Determine the [X, Y] coordinate at the center of the cell enclosing the given text.  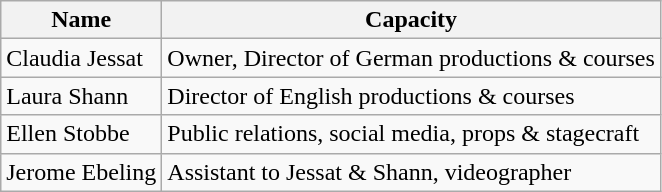
Capacity [412, 20]
Laura Shann [82, 96]
Jerome Ebeling [82, 172]
Director of English productions & courses [412, 96]
Assistant to Jessat & Shann, videographer [412, 172]
Claudia Jessat [82, 58]
Owner, Director of German productions & courses [412, 58]
Name [82, 20]
Ellen Stobbe [82, 134]
Public relations, social media, props & stagecraft [412, 134]
